Determine the (X, Y) coordinate at the center of the cell enclosing the given text.  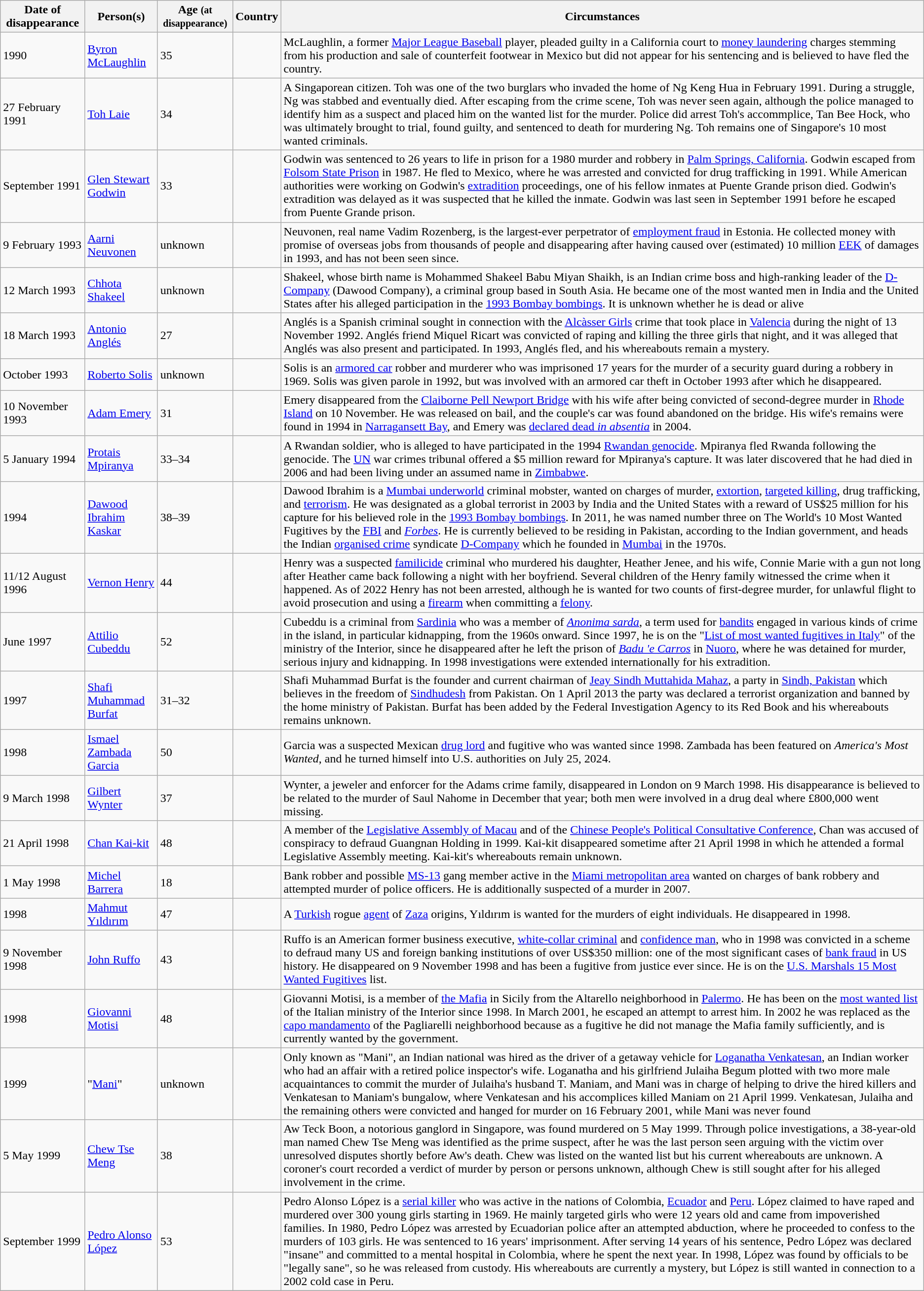
34 (195, 114)
9 February 1993 (42, 245)
Toh Laie (121, 114)
1990 (42, 55)
Protais Mpiranya (121, 458)
9 November 1998 (42, 959)
35 (195, 55)
Adam Emery (121, 413)
33–34 (195, 458)
1999 (42, 1084)
Pedro Alonso López (121, 1241)
44 (195, 582)
Person(s) (121, 17)
Shafi Muhammad Burfat (121, 701)
1 May 1998 (42, 882)
53 (195, 1241)
September 1999 (42, 1241)
Roberto Solis (121, 374)
Age (at disappearance) (195, 17)
Circumstances (602, 17)
5 May 1999 (42, 1156)
Gilbert Wynter (121, 798)
18 March 1993 (42, 336)
Ismael Zambada Garcia (121, 753)
1997 (42, 701)
1994 (42, 517)
A Turkish rogue agent of Zaza origins, Yıldırım is wanted for the murders of eight individuals. He disappeared in 1998. (602, 914)
"Mani" (121, 1084)
Giovanni Motisi (121, 1019)
33 (195, 186)
Antonio Anglés (121, 336)
Mahmut Yıldırım (121, 914)
Aarni Neuvonen (121, 245)
38–39 (195, 517)
October 1993 (42, 374)
38 (195, 1156)
Vernon Henry (121, 582)
31–32 (195, 701)
Attilio Cubeddu (121, 642)
47 (195, 914)
31 (195, 413)
43 (195, 959)
37 (195, 798)
Date of disappearance (42, 17)
Chhota Shakeel (121, 290)
50 (195, 753)
10 November 1993 (42, 413)
September 1991 (42, 186)
12 March 1993 (42, 290)
5 January 1994 (42, 458)
June 1997 (42, 642)
Byron McLaughlin (121, 55)
Dawood Ibrahim Kaskar (121, 517)
18 (195, 882)
11/12 August 1996 (42, 582)
9 March 1998 (42, 798)
52 (195, 642)
Country (257, 17)
27 February 1991 (42, 114)
Chew Tse Meng (121, 1156)
Glen Stewart Godwin (121, 186)
21 April 1998 (42, 843)
Chan Kai-kit (121, 843)
John Ruffo (121, 959)
Michel Barrera (121, 882)
27 (195, 336)
